Capture the cell that displays the provided text and extract its (X, Y) central coordinate. 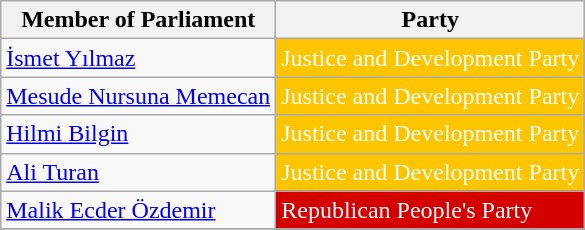
Ali Turan (138, 172)
Malik Ecder Özdemir (138, 210)
Party (430, 20)
İsmet Yılmaz (138, 58)
Mesude Nursuna Memecan (138, 96)
Republican People's Party (430, 210)
Hilmi Bilgin (138, 134)
Member of Parliament (138, 20)
